Identify which cell holds the provided text, then report its (x, y) central coordinate. 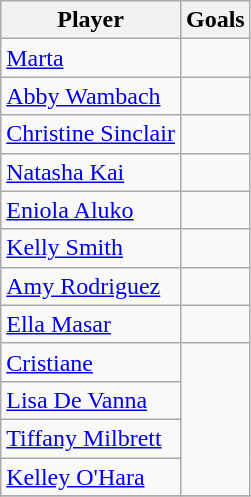
Abby Wambach (91, 96)
Lisa De Vanna (91, 400)
Christine Sinclair (91, 134)
Kelly Smith (91, 248)
Ella Masar (91, 324)
Amy Rodriguez (91, 286)
Eniola Aluko (91, 210)
Player (91, 20)
Tiffany Milbrett (91, 438)
Cristiane (91, 362)
Kelley O'Hara (91, 477)
Goals (215, 20)
Natasha Kai (91, 172)
Marta (91, 58)
